Determine the (x, y) coordinate at the center of the cell enclosing the given text.  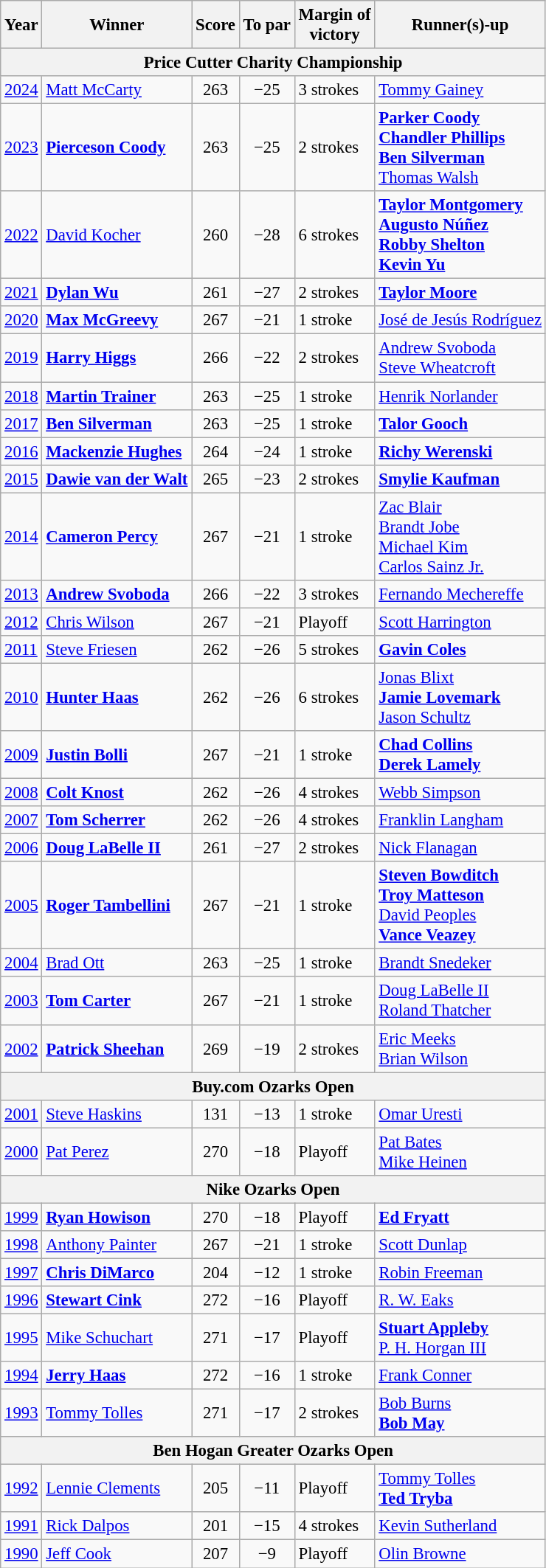
Stuart Appleby P. H. Horgan III (460, 1338)
265 (215, 479)
David Kocher (117, 235)
1990 (21, 1554)
Stewart Cink (117, 1300)
Steven Bowditch Troy Matteson David Peoples Vance Veazey (460, 906)
Taylor Montgomery Augusto Núñez Robby Shelton Kevin Yu (460, 235)
2017 (21, 423)
Hunter Haas (117, 697)
Colt Knost (117, 793)
2014 (21, 537)
Smylie Kaufman (460, 479)
2020 (21, 321)
260 (215, 235)
Webb Simpson (460, 793)
Nike Ozarks Open (273, 1190)
2003 (21, 1002)
2024 (21, 90)
Omar Uresti (460, 1114)
Andrew Svoboda (117, 594)
Price Cutter Charity Championship (273, 63)
José de Jesús Rodríguez (460, 321)
2001 (21, 1114)
Scott Dunlap (460, 1245)
Tommy Gainey (460, 90)
Mackenzie Hughes (117, 451)
Pierceson Coody (117, 148)
2008 (21, 793)
2002 (21, 1049)
Dawie van der Walt (117, 479)
Jeff Cook (117, 1554)
Justin Bolli (117, 755)
−19 (267, 1049)
Chad Collins Derek Lamely (460, 755)
Richy Werenski (460, 451)
Max McGreevy (117, 321)
Ben Hogan Greater Ozarks Open (273, 1451)
Margin ofvictory (335, 25)
131 (215, 1114)
Buy.com Ozarks Open (273, 1086)
1995 (21, 1338)
1993 (21, 1413)
R. W. Eaks (460, 1300)
2007 (21, 820)
1996 (21, 1300)
2013 (21, 594)
2021 (21, 293)
−28 (267, 235)
Score (215, 25)
Steve Friesen (117, 650)
207 (215, 1554)
Year (21, 25)
2011 (21, 650)
Ed Fryatt (460, 1217)
Gavin Coles (460, 650)
Tom Scherrer (117, 820)
−13 (267, 1114)
Scott Harrington (460, 622)
1991 (21, 1526)
Pat Bates Mike Heinen (460, 1152)
Andrew Svoboda Steve Wheatcroft (460, 358)
Ryan Howison (117, 1217)
Zac Blair Brandt Jobe Michael Kim Carlos Sainz Jr. (460, 537)
1992 (21, 1488)
Tommy Tolles (117, 1413)
Brandt Snedeker (460, 963)
Mike Schuchart (117, 1338)
Kevin Sutherland (460, 1526)
2019 (21, 358)
2012 (21, 622)
Tom Carter (117, 1002)
1999 (21, 1217)
Lennie Clements (117, 1488)
Winner (117, 25)
Talor Gooch (460, 423)
201 (215, 1526)
2018 (21, 396)
−24 (267, 451)
Martin Trainer (117, 396)
Olin Browne (460, 1554)
2000 (21, 1152)
Pat Perez (117, 1152)
269 (215, 1049)
2010 (21, 697)
Nick Flanagan (460, 848)
Brad Ott (117, 963)
Jerry Haas (117, 1376)
Doug LaBelle II (117, 848)
Rick Dalpos (117, 1526)
264 (215, 451)
Dylan Wu (117, 293)
5 strokes (335, 650)
Henrik Norlander (460, 396)
2005 (21, 906)
1998 (21, 1245)
2009 (21, 755)
Fernando Mechereffe (460, 594)
1994 (21, 1376)
Tommy Tolles Ted Tryba (460, 1488)
Runner(s)-up (460, 25)
Matt McCarty (117, 90)
Taylor Moore (460, 293)
Harry Higgs (117, 358)
Chris Wilson (117, 622)
2016 (21, 451)
Ben Silverman (117, 423)
Patrick Sheehan (117, 1049)
Cameron Percy (117, 537)
205 (215, 1488)
Doug LaBelle II Roland Thatcher (460, 1002)
2015 (21, 479)
−12 (267, 1272)
1997 (21, 1272)
−11 (267, 1488)
2006 (21, 848)
Steve Haskins (117, 1114)
Roger Tambellini (117, 906)
Jonas Blixt Jamie Lovemark Jason Schultz (460, 697)
Frank Conner (460, 1376)
To par (267, 25)
Bob Burns Bob May (460, 1413)
Chris DiMarco (117, 1272)
−23 (267, 479)
2004 (21, 963)
2023 (21, 148)
−15 (267, 1526)
Anthony Painter (117, 1245)
Parker Coody Chandler Phillips Ben Silverman Thomas Walsh (460, 148)
Robin Freeman (460, 1272)
204 (215, 1272)
Franklin Langham (460, 820)
Eric Meeks Brian Wilson (460, 1049)
2022 (21, 235)
−9 (267, 1554)
